Pinpoint the cell where the given text exists, returning its (X, Y) midpoint coordinate. 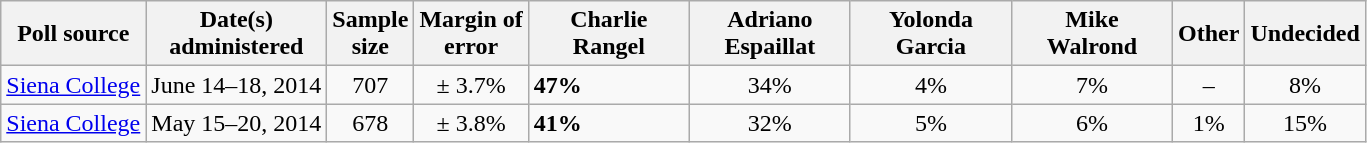
± 3.7% (471, 85)
Date(s)administered (236, 34)
707 (370, 85)
May 15–20, 2014 (236, 123)
15% (1305, 123)
32% (770, 123)
8% (1305, 85)
Margin oferror (471, 34)
Other (1209, 34)
Poll source (74, 34)
678 (370, 123)
1% (1209, 123)
AdrianoEspaillat (770, 34)
Samplesize (370, 34)
41% (608, 123)
5% (930, 123)
CharlieRangel (608, 34)
– (1209, 85)
MikeWalrond (1092, 34)
YolondaGarcia (930, 34)
34% (770, 85)
6% (1092, 123)
Undecided (1305, 34)
47% (608, 85)
7% (1092, 85)
± 3.8% (471, 123)
June 14–18, 2014 (236, 85)
4% (930, 85)
